Locate the cell with the specified text and output its (X, Y) center coordinate. 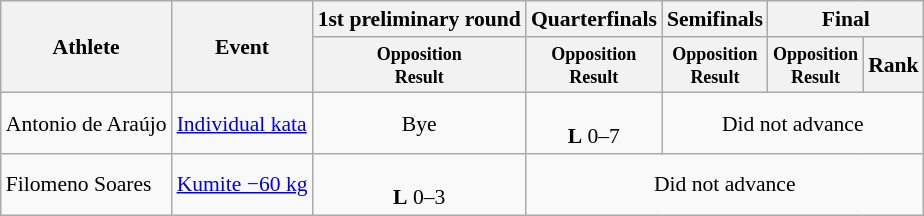
Final (846, 19)
Quarterfinals (594, 19)
Rank (894, 65)
L 0–3 (420, 184)
Kumite −60 kg (242, 184)
Bye (420, 124)
Athlete (86, 47)
L 0–7 (594, 124)
Antonio de Araújo (86, 124)
Individual kata (242, 124)
Filomeno Soares (86, 184)
Semifinals (715, 19)
Event (242, 47)
1st preliminary round (420, 19)
